Search for the cell housing the specified text and yield its [x, y] center coordinate. 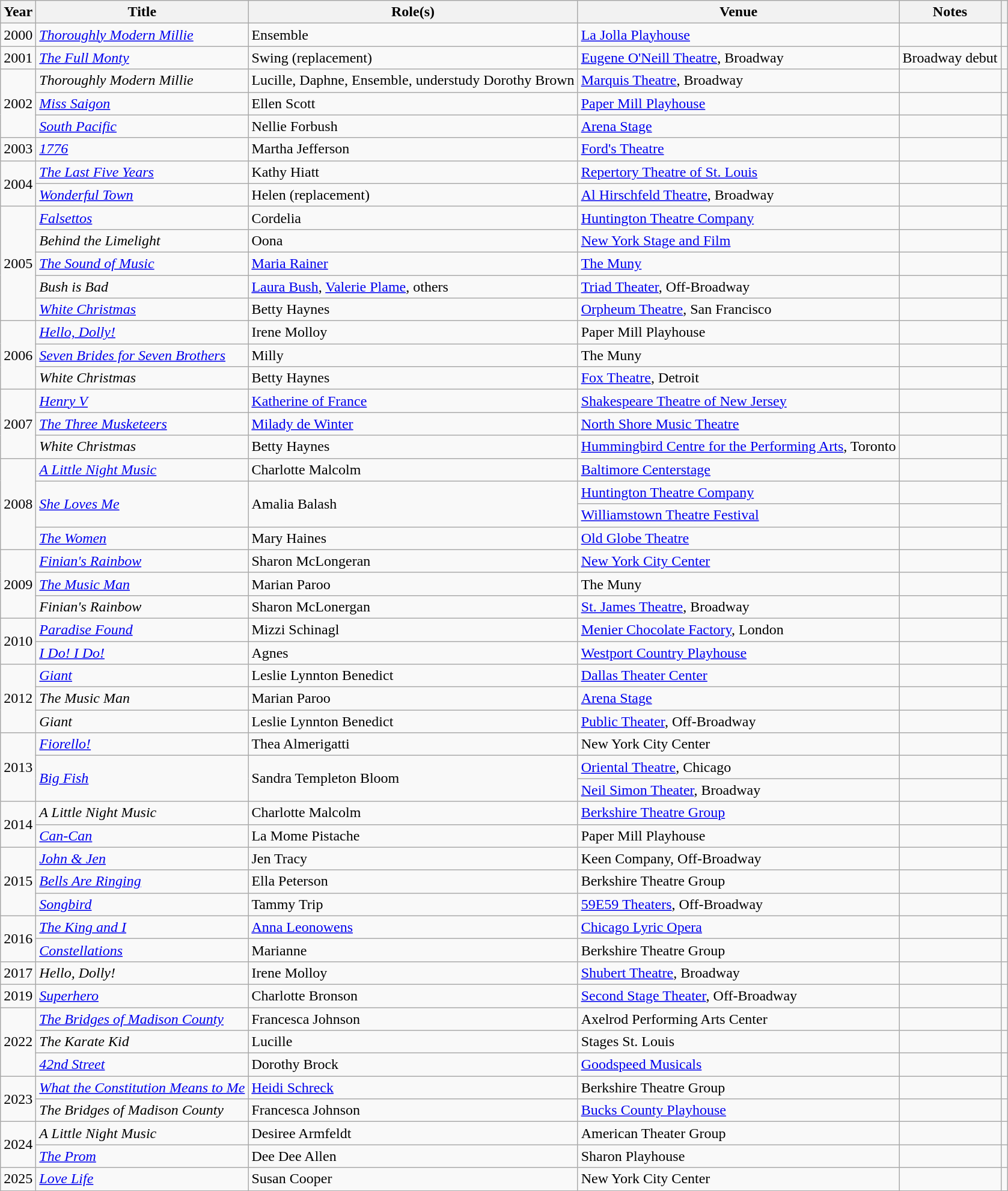
Mary Haines [413, 538]
Ellen Scott [413, 103]
Marianne [413, 950]
Paradise Found [142, 629]
Eugene O'Neill Theatre, Broadway [738, 58]
Marquis Theatre, Broadway [738, 81]
Williamstown Theatre Festival [738, 515]
2008 [18, 504]
Mizzi Schinagl [413, 629]
Dorothy Brock [413, 1065]
St. James Theatre, Broadway [738, 607]
2025 [18, 1179]
Fox Theatre, Detroit [738, 378]
Goodspeed Musicals [738, 1065]
Baltimore Centerstage [738, 470]
2002 [18, 103]
North Shore Music Theatre [738, 424]
1776 [142, 149]
The Three Musketeers [142, 424]
Triad Theater, Off-Broadway [738, 287]
Jen Tracy [413, 859]
She Loves Me [142, 504]
2013 [18, 767]
2024 [18, 1145]
Repertory Theatre of St. Louis [738, 172]
Al Hirschfeld Theatre, Broadway [738, 195]
2005 [18, 263]
Ford's Theatre [738, 149]
Milly [413, 355]
59E59 Theaters, Off-Broadway [738, 904]
Katherine of France [413, 401]
Can-Can [142, 836]
Henry V [142, 401]
Sharon Playhouse [738, 1156]
Kathy Hiatt [413, 172]
2000 [18, 35]
Hummingbird Centre for the Performing Arts, Toronto [738, 447]
Thea Almerigatti [413, 744]
La Mome Pistache [413, 836]
2007 [18, 424]
Superhero [142, 996]
2010 [18, 641]
The King and I [142, 927]
Dallas Theater Center [738, 676]
Songbird [142, 904]
Westport Country Playhouse [738, 652]
Neil Simon Theater, Broadway [738, 790]
2012 [18, 699]
Big Fish [142, 779]
Role(s) [413, 12]
The Full Monty [142, 58]
Dee Dee Allen [413, 1156]
Second Stage Theater, Off-Broadway [738, 996]
American Theater Group [738, 1133]
Bush is Bad [142, 287]
Fiorello! [142, 744]
Oriental Theatre, Chicago [738, 767]
Title [142, 12]
The Prom [142, 1156]
2023 [18, 1099]
Charlotte Bronson [413, 996]
Lucille [413, 1042]
Falsettos [142, 218]
Year [18, 12]
2016 [18, 938]
Miss Saigon [142, 103]
Desiree Armfeldt [413, 1133]
Shakespeare Theatre of New Jersey [738, 401]
Constellations [142, 950]
Chicago Lyric Opera [738, 927]
Wonderful Town [142, 195]
Bells Are Ringing [142, 881]
Public Theater, Off-Broadway [738, 721]
Love Life [142, 1179]
Venue [738, 12]
Notes [950, 12]
Agnes [413, 652]
Susan Cooper [413, 1179]
Stages St. Louis [738, 1042]
Broadway debut [950, 58]
Sharon McLongeran [413, 561]
Martha Jefferson [413, 149]
Sharon McLonergan [413, 607]
La Jolla Playhouse [738, 35]
Tammy Trip [413, 904]
John & Jen [142, 859]
Lucille, Daphne, Ensemble, understudy Dorothy Brown [413, 81]
Ella Peterson [413, 881]
Maria Rainer [413, 263]
Bucks County Playhouse [738, 1110]
2019 [18, 996]
Menier Chocolate Factory, London [738, 629]
Helen (replacement) [413, 195]
2017 [18, 973]
Shubert Theatre, Broadway [738, 973]
Axelrod Performing Arts Center [738, 1019]
Amalia Balash [413, 504]
What the Constitution Means to Me [142, 1088]
Laura Bush, Valerie Plame, others [413, 287]
I Do! I Do! [142, 652]
Old Globe Theatre [738, 538]
Heidi Schreck [413, 1088]
Sandra Templeton Bloom [413, 779]
Nellie Forbush [413, 126]
The Karate Kid [142, 1042]
The Sound of Music [142, 263]
Milady de Winter [413, 424]
Orpheum Theatre, San Francisco [738, 310]
2009 [18, 584]
2015 [18, 881]
Anna Leonowens [413, 927]
South Pacific [142, 126]
Oona [413, 240]
The Women [142, 538]
2006 [18, 355]
New York Stage and Film [738, 240]
Ensemble [413, 35]
42nd Street [142, 1065]
Keen Company, Off-Broadway [738, 859]
Behind the Limelight [142, 240]
The Last Five Years [142, 172]
Cordelia [413, 218]
2014 [18, 824]
2003 [18, 149]
Seven Brides for Seven Brothers [142, 355]
2022 [18, 1042]
Swing (replacement) [413, 58]
2004 [18, 183]
2001 [18, 58]
